Capture the cell that displays the provided text and extract its (X, Y) central coordinate. 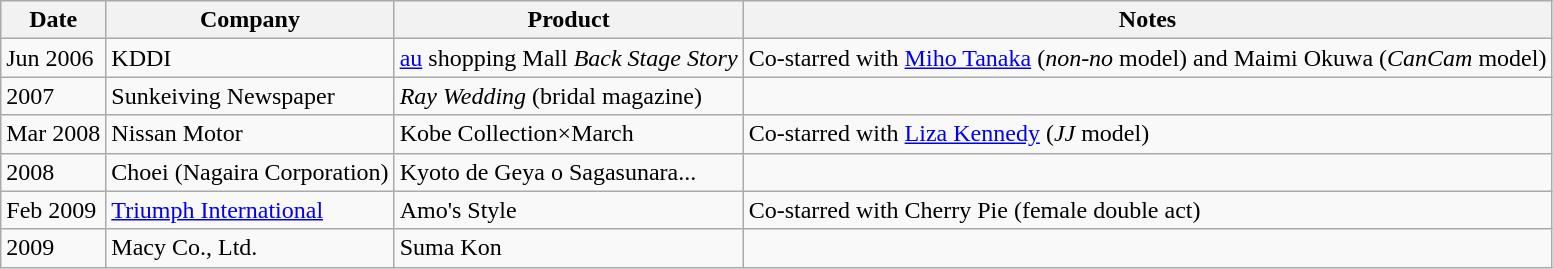
Choei (Nagaira Corporation) (250, 172)
Kyoto de Geya o Sagasunara... (568, 172)
Company (250, 20)
Feb 2009 (54, 210)
Macy Co., Ltd. (250, 248)
KDDI (250, 58)
Sunkeiving Newspaper (250, 96)
2007 (54, 96)
2009 (54, 248)
Amo's Style (568, 210)
Date (54, 20)
Product (568, 20)
2008 (54, 172)
Co-starred with Cherry Pie (female double act) (1148, 210)
Mar 2008 (54, 134)
Notes (1148, 20)
Jun 2006 (54, 58)
Kobe Collection×March (568, 134)
Co-starred with Liza Kennedy (JJ model) (1148, 134)
Suma Kon (568, 248)
Ray Wedding (bridal magazine) (568, 96)
Nissan Motor (250, 134)
Triumph International (250, 210)
Co-starred with Miho Tanaka (non-no model) and Maimi Okuwa (CanCam model) (1148, 58)
au shopping Mall Back Stage Story (568, 58)
